Determine the [X, Y] coordinate at the center of the cell enclosing the given text.  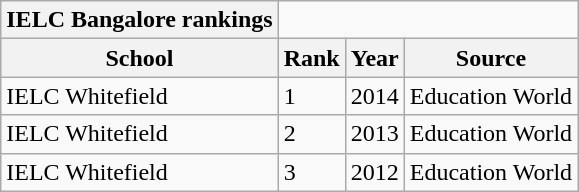
3 [312, 172]
Rank [312, 58]
Source [490, 58]
2012 [374, 172]
2014 [374, 96]
Year [374, 58]
2 [312, 134]
2013 [374, 134]
1 [312, 96]
IELC Bangalore rankings [140, 20]
School [140, 58]
